Extract the (x, y) coordinate from the center of the cell holding the provided text.  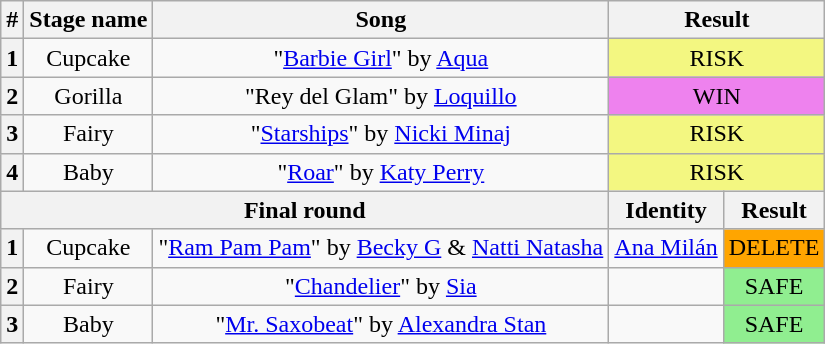
Identity (666, 210)
Final round (305, 210)
"Chandelier" by Sia (381, 286)
DELETE (774, 248)
"Rey del Glam" by Loquillo (381, 96)
# (12, 20)
"Roar" by Katy Perry (381, 172)
"Starships" by Nicki Minaj (381, 134)
4 (12, 172)
Ana Milán (666, 248)
Gorilla (88, 96)
"Ram Pam Pam" by Becky G & Natti Natasha (381, 248)
"Mr. Saxobeat" by Alexandra Stan (381, 324)
WIN (717, 96)
Stage name (88, 20)
"Barbie Girl" by Aqua (381, 58)
Song (381, 20)
